Return the [x, y] coordinate for the center point of the cell that contains the specified text.  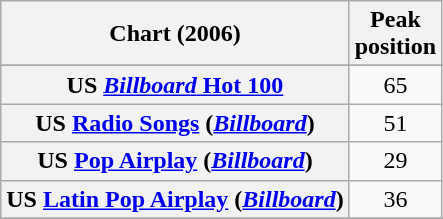
Chart (2006) [175, 34]
US Pop Airplay (Billboard) [175, 161]
65 [395, 85]
US Billboard Hot 100 [175, 85]
US Radio Songs (Billboard) [175, 123]
Peakposition [395, 34]
29 [395, 161]
36 [395, 199]
51 [395, 123]
US Latin Pop Airplay (Billboard) [175, 199]
